Identify which cell holds the provided text, then report its (x, y) central coordinate. 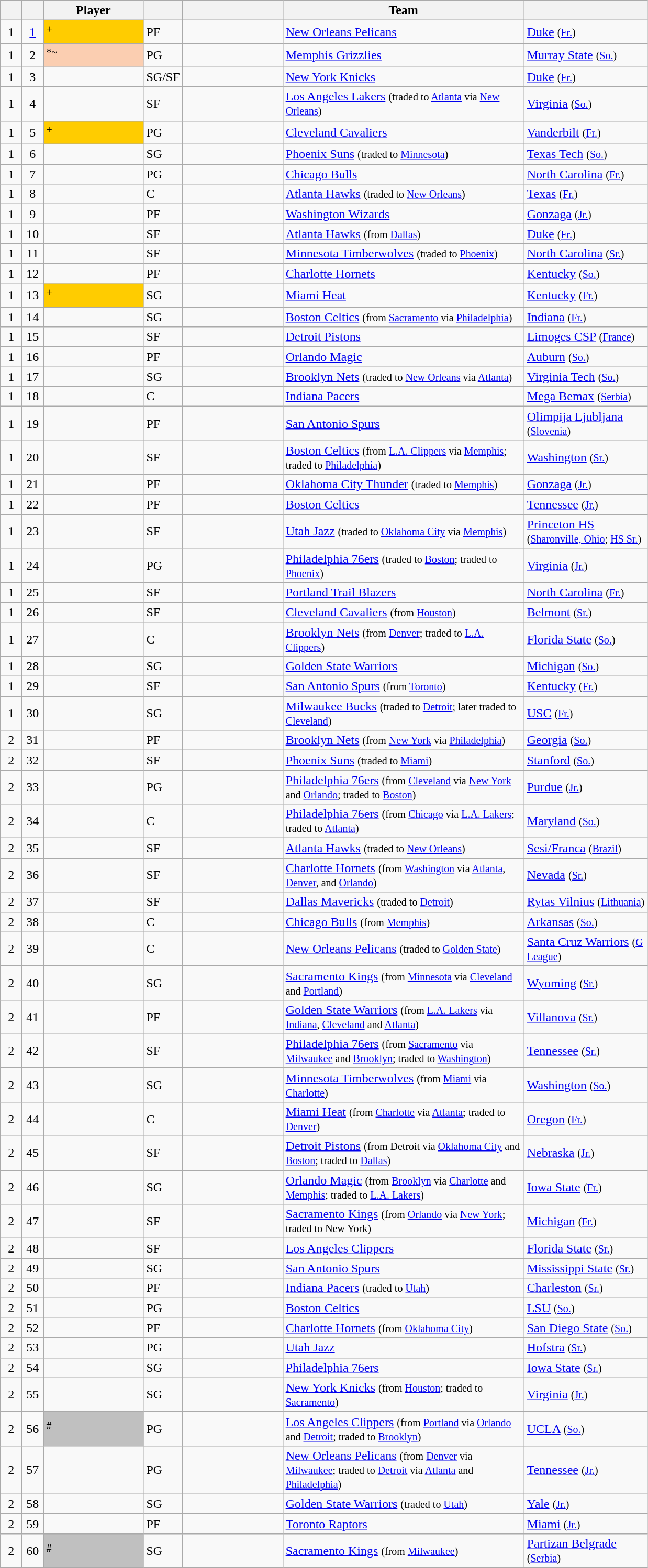
Washington (Sr.) (586, 457)
16 (32, 357)
Portland Trail Blazers (403, 592)
*~ (93, 55)
Sacramento Kings (from Minnesota via Cleveland and Portland) (403, 983)
Golden State Warriors (traded to Utah) (403, 1504)
30 (32, 714)
Milwaukee Bucks (traded to Detroit; later traded to Cleveland) (403, 714)
Georgia (So.) (586, 740)
31 (32, 740)
17 (32, 377)
Team (403, 10)
Oklahoma City Thunder (traded to Memphis) (403, 484)
Golden State Warriors (403, 666)
Phoenix Suns (traded to Miami) (403, 760)
23 (32, 532)
59 (32, 1524)
Belmont (Sr.) (586, 612)
58 (32, 1504)
Kentucky (So.) (586, 274)
56 (32, 1428)
Phoenix Suns (traded to Minnesota) (403, 154)
37 (32, 902)
Orlando Magic (403, 357)
Utah Jazz (403, 1348)
New Orleans Pelicans (403, 32)
Nevada (Sr.) (586, 875)
24 (32, 565)
Santa Cruz Warriors (G League) (586, 949)
44 (32, 1119)
4 (32, 104)
45 (32, 1153)
Texas (Fr.) (586, 194)
26 (32, 612)
33 (32, 787)
Washington Wizards (403, 214)
42 (32, 1051)
15 (32, 337)
Cleveland Cavaliers (from Houston) (403, 612)
25 (32, 592)
Los Angeles Clippers (403, 1248)
41 (32, 1017)
8 (32, 194)
Miami Heat (403, 295)
28 (32, 666)
Detroit Pistons (from Detroit via Oklahoma City and Boston; traded to Dallas) (403, 1153)
Philadelphia 76ers (from Chicago via L.A. Lakers; traded to Atlanta) (403, 821)
Purdue (Jr.) (586, 787)
Chicago Bulls (403, 174)
Dallas Mavericks (traded to Detroit) (403, 902)
New York Knicks (from Houston; traded to Sacramento) (403, 1395)
7 (32, 174)
21 (32, 484)
New Orleans Pelicans (from Denver via Milwaukee; traded to Detroit via Atlanta and Philadelphia) (403, 1470)
Washington (So.) (586, 1085)
Memphis Grizzlies (403, 55)
47 (32, 1221)
Player (93, 10)
19 (32, 424)
Stanford (So.) (586, 760)
Chicago Bulls (from Memphis) (403, 922)
Miami (Jr.) (586, 1524)
UCLA (So.) (586, 1428)
53 (32, 1348)
Virginia (So.) (586, 104)
New York Knicks (403, 77)
60 (32, 1551)
Iowa State (Fr.) (586, 1188)
51 (32, 1308)
29 (32, 686)
Los Angeles Lakers (traded to Atlanta via New Orleans) (403, 104)
Minnesota Timberwolves (traded to Phoenix) (403, 254)
35 (32, 848)
Miami Heat (from Charlotte via Atlanta; traded to Denver) (403, 1119)
Philadelphia 76ers (from Sacramento via Milwaukee and Brooklyn; traded to Washington) (403, 1051)
Minnesota Timberwolves (from Miami via Charlotte) (403, 1085)
9 (32, 214)
3 (32, 77)
Murray State (So.) (586, 55)
Oregon (Fr.) (586, 1119)
14 (32, 317)
52 (32, 1328)
Brooklyn Nets (from New York via Philadelphia) (403, 740)
USC (Fr.) (586, 714)
20 (32, 457)
Boston Celtics (from Sacramento via Philadelphia) (403, 317)
Partizan Belgrade (Serbia) (586, 1551)
Philadelphia 76ers (traded to Boston; traded to Phoenix) (403, 565)
Tennessee (Sr.) (586, 1051)
Detroit Pistons (403, 337)
12 (32, 274)
Auburn (So.) (586, 357)
50 (32, 1288)
Orlando Magic (from Brooklyn via Charlotte and Memphis; traded to L.A. Lakers) (403, 1188)
Limoges CSP (France) (586, 337)
48 (32, 1248)
Mega Bemax (Serbia) (586, 397)
Michigan (So.) (586, 666)
11 (32, 254)
Charleston (Sr.) (586, 1288)
27 (32, 639)
46 (32, 1188)
Los Angeles Clippers (from Portland via Orlando and Detroit; traded to Brooklyn) (403, 1428)
Rytas Vilnius (Lithuania) (586, 902)
Mississippi State (Sr.) (586, 1268)
Hofstra (Sr.) (586, 1348)
10 (32, 234)
22 (32, 504)
Olimpija Ljubljana (Slovenia) (586, 424)
Texas Tech (So.) (586, 154)
6 (32, 154)
Indiana Pacers (traded to Utah) (403, 1288)
Florida State (Sr.) (586, 1248)
Sesi/Franca (Brazil) (586, 848)
57 (32, 1470)
Charlotte Hornets (403, 274)
Indiana (Fr.) (586, 317)
Toronto Raptors (403, 1524)
LSU (So.) (586, 1308)
55 (32, 1395)
Arkansas (So.) (586, 922)
North Carolina (Sr.) (586, 254)
Philadelphia 76ers (403, 1368)
Atlanta Hawks (from Dallas) (403, 234)
32 (32, 760)
Yale (Jr.) (586, 1504)
Boston Celtics (from L.A. Clippers via Memphis; traded to Philadelphia) (403, 457)
Nebraska (Jr.) (586, 1153)
Golden State Warriors (from L.A. Lakers via Indiana, Cleveland and Atlanta) (403, 1017)
Sacramento Kings (from Milwaukee) (403, 1551)
Charlotte Hornets (from Washington via Atlanta, Denver, and Orlando) (403, 875)
Cleveland Cavaliers (403, 133)
40 (32, 983)
Princeton HS (Sharonville, Ohio; HS Sr.) (586, 532)
38 (32, 922)
Wyoming (Sr.) (586, 983)
Brooklyn Nets (traded to New Orleans via Atlanta) (403, 377)
43 (32, 1085)
Indiana Pacers (403, 397)
13 (32, 295)
Sacramento Kings (from Orlando via New York; traded to New York) (403, 1221)
Iowa State (Sr.) (586, 1368)
Utah Jazz (traded to Oklahoma City via Memphis) (403, 532)
Michigan (Fr.) (586, 1221)
39 (32, 949)
San Antonio Spurs (from Toronto) (403, 686)
36 (32, 875)
New Orleans Pelicans (traded to Golden State) (403, 949)
5 (32, 133)
Philadelphia 76ers (from Cleveland via New York and Orlando; traded to Boston) (403, 787)
SG/SF (163, 77)
Maryland (So.) (586, 821)
54 (32, 1368)
18 (32, 397)
Brooklyn Nets (from Denver; traded to L.A. Clippers) (403, 639)
Charlotte Hornets (from Oklahoma City) (403, 1328)
Florida State (So.) (586, 639)
Virginia Tech (So.) (586, 377)
34 (32, 821)
San Diego State (So.) (586, 1328)
49 (32, 1268)
Vanderbilt (Fr.) (586, 133)
Villanova (Sr.) (586, 1017)
